Locate the cell with the specified text and output its (x, y) center coordinate. 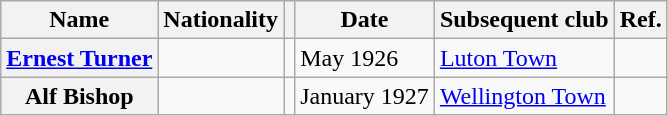
Nationality (221, 20)
Wellington Town (524, 96)
Subsequent club (524, 20)
Name (80, 20)
Ref. (640, 20)
Alf Bishop (80, 96)
January 1927 (365, 96)
Date (365, 20)
May 1926 (365, 58)
Ernest Turner (80, 58)
Luton Town (524, 58)
